Determine the [X, Y] coordinate at the center of the cell enclosing the given text.  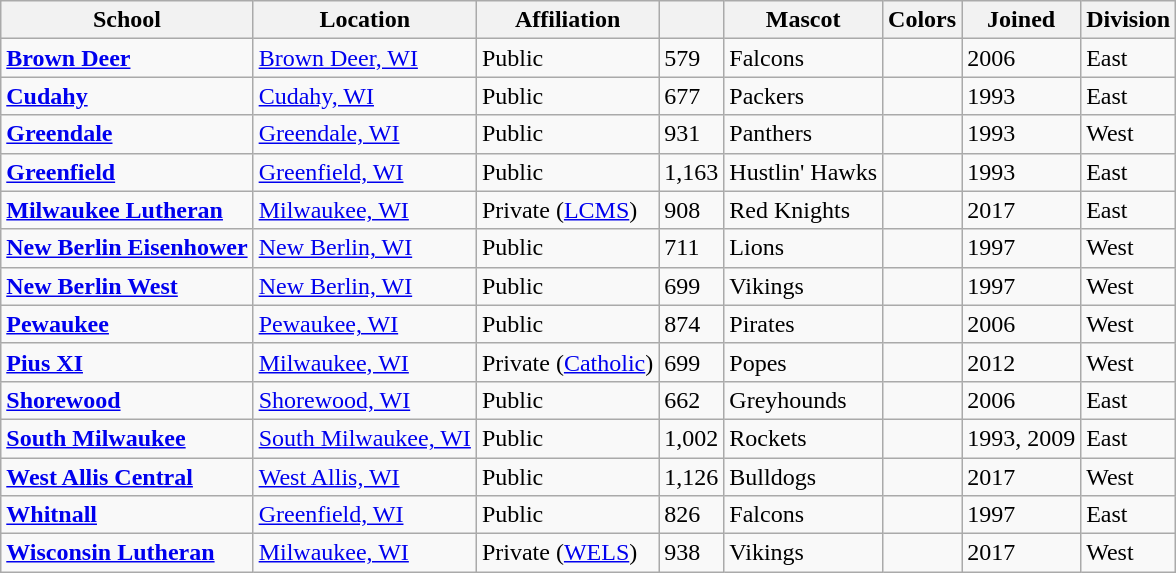
Rockets [804, 438]
Brown Deer [127, 58]
931 [692, 134]
Shorewood, WI [364, 400]
Pius XI [127, 362]
Shorewood [127, 400]
Wisconsin Lutheran [127, 553]
908 [692, 210]
New Berlin Eisenhower [127, 248]
826 [692, 515]
School [127, 20]
Lions [804, 248]
Joined [1022, 20]
Greyhounds [804, 400]
Location [364, 20]
New Berlin West [127, 286]
Whitnall [127, 515]
Mascot [804, 20]
662 [692, 400]
711 [692, 248]
Private (WELS) [567, 553]
Private (Catholic) [567, 362]
Colors [922, 20]
Pirates [804, 324]
South Milwaukee [127, 438]
Cudahy, WI [364, 96]
Division [1128, 20]
2012 [1022, 362]
Panthers [804, 134]
1,002 [692, 438]
South Milwaukee, WI [364, 438]
Pewaukee, WI [364, 324]
Milwaukee Lutheran [127, 210]
Greendale [127, 134]
Hustlin' Hawks [804, 172]
Red Knights [804, 210]
West Allis, WI [364, 477]
1,163 [692, 172]
Pewaukee [127, 324]
874 [692, 324]
Greendale, WI [364, 134]
677 [692, 96]
1,126 [692, 477]
West Allis Central [127, 477]
579 [692, 58]
938 [692, 553]
Cudahy [127, 96]
Private (LCMS) [567, 210]
Packers [804, 96]
Brown Deer, WI [364, 58]
Popes [804, 362]
Affiliation [567, 20]
Greenfield [127, 172]
Bulldogs [804, 477]
1993, 2009 [1022, 438]
